Return the [x, y] coordinate for the center point of the cell that contains the specified text.  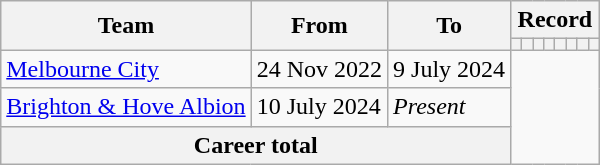
24 Nov 2022 [319, 69]
To [450, 26]
From [319, 26]
Team [126, 26]
Career total [256, 145]
10 July 2024 [319, 107]
Record [555, 20]
Present [450, 107]
9 July 2024 [450, 69]
Brighton & Hove Albion [126, 107]
Melbourne City [126, 69]
